Provide the [x, y] coordinate of the cell's center where the given text is located.  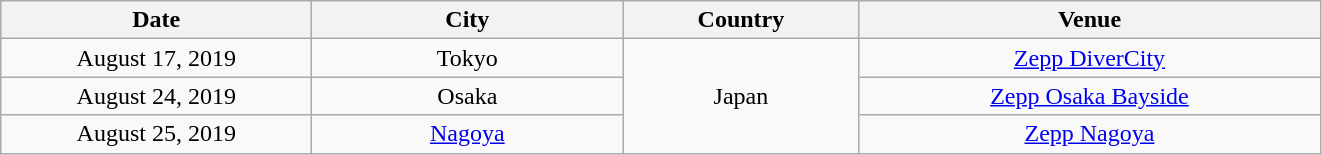
Nagoya [468, 134]
Zepp Osaka Bayside [1090, 96]
Tokyo [468, 58]
Osaka [468, 96]
August 25, 2019 [156, 134]
Zepp Nagoya [1090, 134]
Date [156, 20]
August 24, 2019 [156, 96]
Venue [1090, 20]
Zepp DiverCity [1090, 58]
City [468, 20]
August 17, 2019 [156, 58]
Country [741, 20]
Japan [741, 96]
